Scan for the cell matching the given text and deliver its (X, Y) coordinate at center. 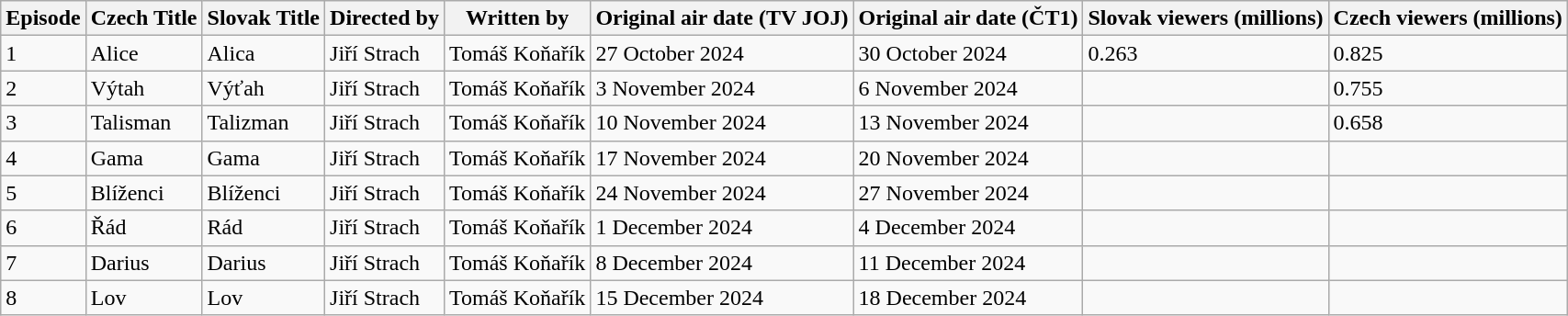
Czech viewers (millions) (1448, 18)
1 (43, 53)
Talisman (143, 123)
Talizman (264, 123)
27 October 2024 (722, 53)
3 (43, 123)
Original air date (ČT1) (968, 18)
8 (43, 298)
17 November 2024 (722, 158)
4 (43, 158)
15 December 2024 (722, 298)
Výtah (143, 88)
Episode (43, 18)
Czech Title (143, 18)
2 (43, 88)
Rád (264, 228)
10 November 2024 (722, 123)
18 December 2024 (968, 298)
Original air date (TV JOJ) (722, 18)
6 November 2024 (968, 88)
5 (43, 193)
Directed by (385, 18)
1 December 2024 (722, 228)
Slovak Title (264, 18)
Výťah (264, 88)
0.755 (1448, 88)
13 November 2024 (968, 123)
8 December 2024 (722, 263)
Alica (264, 53)
24 November 2024 (722, 193)
0.263 (1205, 53)
Řád (143, 228)
Slovak viewers (millions) (1205, 18)
0.658 (1448, 123)
11 December 2024 (968, 263)
20 November 2024 (968, 158)
Alice (143, 53)
27 November 2024 (968, 193)
30 October 2024 (968, 53)
7 (43, 263)
Written by (516, 18)
3 November 2024 (722, 88)
0.825 (1448, 53)
6 (43, 228)
4 December 2024 (968, 228)
